Locate the cell with the specified text and output its [x, y] center coordinate. 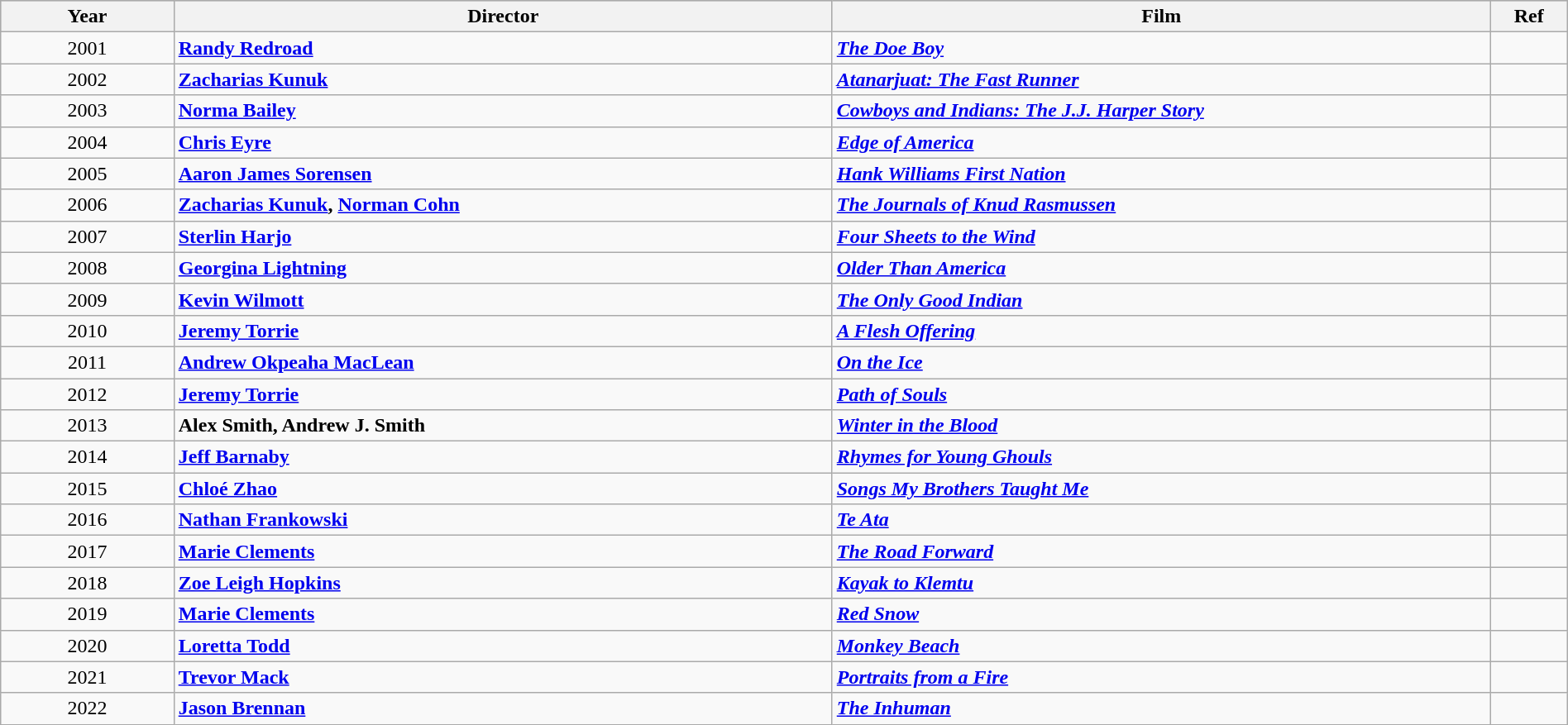
2022 [88, 708]
The Inhuman [1161, 708]
Nathan Frankowski [503, 520]
On the Ice [1161, 362]
2012 [88, 394]
2008 [88, 268]
The Journals of Knud Rasmussen [1161, 205]
Zoe Leigh Hopkins [503, 583]
2021 [88, 677]
2016 [88, 520]
Kayak to Klemtu [1161, 583]
Zacharias Kunuk [503, 79]
Chloé Zhao [503, 489]
2005 [88, 174]
Director [503, 17]
Zacharias Kunuk, Norman Cohn [503, 205]
Kevin Wilmott [503, 299]
2017 [88, 551]
Path of Souls [1161, 394]
Cowboys and Indians: The J.J. Harper Story [1161, 111]
2003 [88, 111]
2002 [88, 79]
Older Than America [1161, 268]
Norma Bailey [503, 111]
Rhymes for Young Ghouls [1161, 457]
2006 [88, 205]
Georgina Lightning [503, 268]
Edge of America [1161, 142]
Chris Eyre [503, 142]
2010 [88, 331]
2004 [88, 142]
2018 [88, 583]
2020 [88, 646]
A Flesh Offering [1161, 331]
Jason Brennan [503, 708]
Songs My Brothers Taught Me [1161, 489]
2007 [88, 236]
2011 [88, 362]
2015 [88, 489]
Monkey Beach [1161, 646]
2019 [88, 614]
Te Ata [1161, 520]
Ref [1528, 17]
2001 [88, 48]
Year [88, 17]
Jeff Barnaby [503, 457]
Portraits from a Fire [1161, 677]
Winter in the Blood [1161, 426]
Aaron James Sorensen [503, 174]
Loretta Todd [503, 646]
2013 [88, 426]
Film [1161, 17]
Trevor Mack [503, 677]
2009 [88, 299]
The Doe Boy [1161, 48]
Atanarjuat: The Fast Runner [1161, 79]
Sterlin Harjo [503, 236]
The Only Good Indian [1161, 299]
Randy Redroad [503, 48]
Red Snow [1161, 614]
2014 [88, 457]
Andrew Okpeaha MacLean [503, 362]
The Road Forward [1161, 551]
Hank Williams First Nation [1161, 174]
Alex Smith, Andrew J. Smith [503, 426]
Four Sheets to the Wind [1161, 236]
